Identify which cell holds the provided text, then report its [x, y] central coordinate. 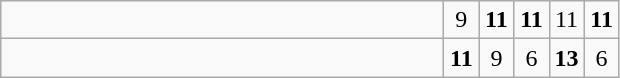
13 [566, 58]
